From the cell containing the given text, extract its center point as [X, Y] coordinate. 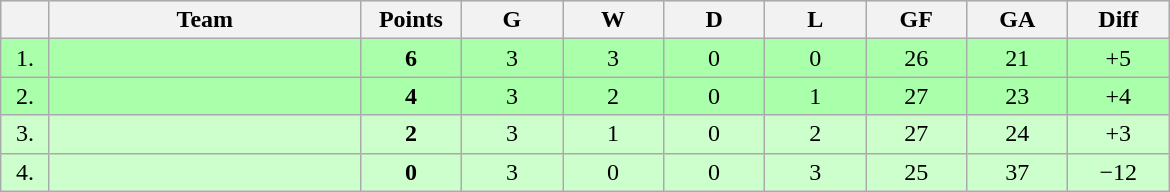
Points [410, 20]
D [714, 20]
6 [410, 58]
+3 [1118, 134]
Diff [1118, 20]
W [612, 20]
+5 [1118, 58]
23 [1018, 96]
G [512, 20]
4 [410, 96]
1. [26, 58]
+4 [1118, 96]
4. [26, 172]
GA [1018, 20]
3. [26, 134]
26 [916, 58]
−12 [1118, 172]
21 [1018, 58]
37 [1018, 172]
2. [26, 96]
Team [204, 20]
25 [916, 172]
L [816, 20]
GF [916, 20]
24 [1018, 134]
